From the cell containing the given text, extract its center point as [x, y] coordinate. 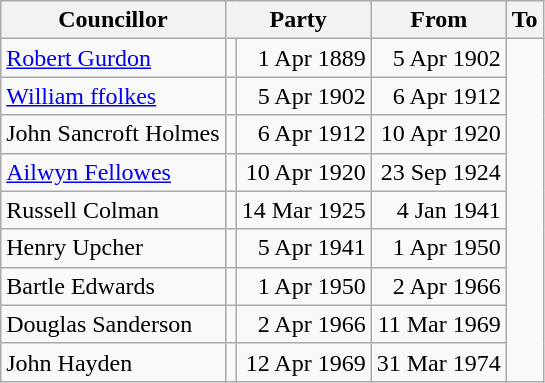
John Hayden [113, 362]
William ffolkes [113, 96]
5 Apr 1941 [304, 248]
Douglas Sanderson [113, 324]
Robert Gurdon [113, 58]
14 Mar 1925 [304, 210]
John Sancroft Holmes [113, 134]
Russell Colman [113, 210]
Ailwyn Fellowes [113, 172]
1 Apr 1889 [304, 58]
31 Mar 1974 [438, 362]
To [524, 20]
4 Jan 1941 [438, 210]
23 Sep 1924 [438, 172]
Party [298, 20]
Henry Upcher [113, 248]
11 Mar 1969 [438, 324]
Councillor [113, 20]
Bartle Edwards [113, 286]
12 Apr 1969 [304, 362]
From [438, 20]
